Find where the given text appears and provide that cell's center as (x, y) coordinate. 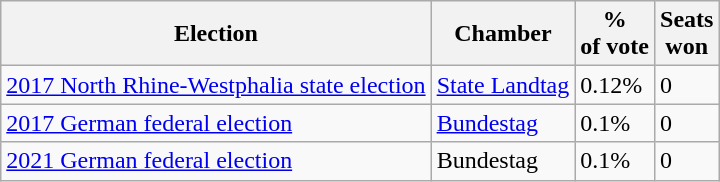
2017 German federal election (216, 123)
Chamber (503, 34)
State Landtag (503, 85)
0.12% (615, 85)
2017 North Rhine-Westphalia state election (216, 85)
Seatswon (687, 34)
%of vote (615, 34)
Election (216, 34)
2021 German federal election (216, 161)
